Provide the (X, Y) coordinate of the cell's center where the given text is located.  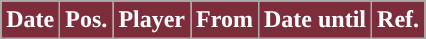
Pos. (86, 20)
Player (152, 20)
From (225, 20)
Ref. (398, 20)
Date until (314, 20)
Date (30, 20)
